Return the [X, Y] coordinate for the center point of the cell that contains the specified text.  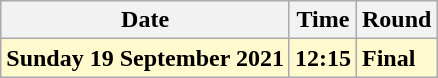
Round [396, 20]
12:15 [322, 58]
Date [146, 20]
Time [322, 20]
Final [396, 58]
Sunday 19 September 2021 [146, 58]
